From the cell containing the given text, extract its center point as [x, y] coordinate. 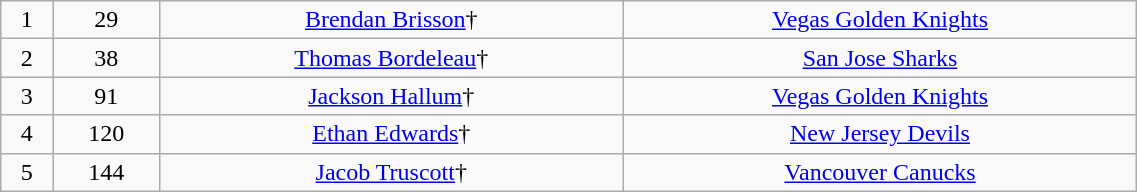
San Jose Sharks [880, 58]
29 [106, 20]
91 [106, 96]
2 [27, 58]
Vancouver Canucks [880, 172]
Jackson Hallum† [391, 96]
Ethan Edwards† [391, 134]
120 [106, 134]
3 [27, 96]
144 [106, 172]
Brendan Brisson† [391, 20]
38 [106, 58]
4 [27, 134]
Thomas Bordeleau† [391, 58]
1 [27, 20]
New Jersey Devils [880, 134]
Jacob Truscott† [391, 172]
5 [27, 172]
